Determine the [X, Y] coordinate at the center of the cell enclosing the given text.  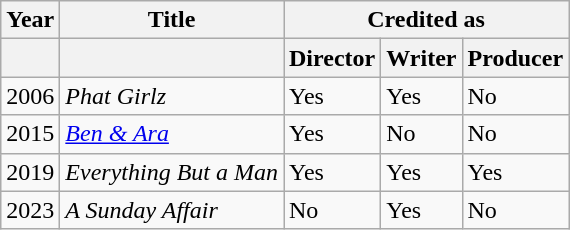
2019 [30, 172]
Ben & Ara [172, 134]
Title [172, 20]
2015 [30, 134]
2023 [30, 210]
Producer [516, 58]
Phat Girlz [172, 96]
2006 [30, 96]
Credited as [426, 20]
Everything But a Man [172, 172]
Director [332, 58]
Year [30, 20]
Writer [422, 58]
A Sunday Affair [172, 210]
